Return (X, Y) of the center of cell containing provided text 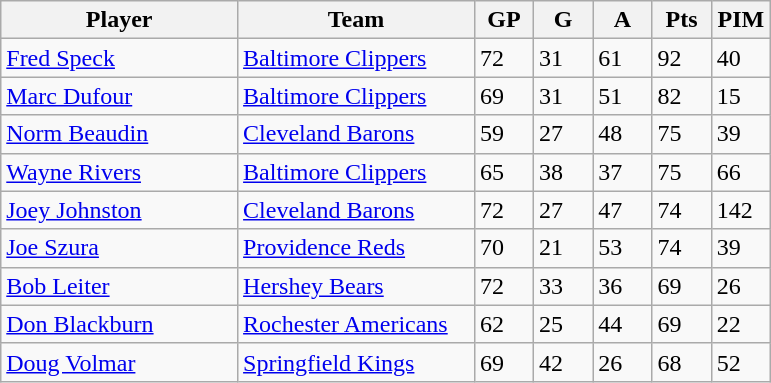
36 (622, 286)
61 (622, 58)
40 (740, 58)
G (564, 20)
47 (622, 210)
Don Blackburn (120, 324)
53 (622, 248)
GP (504, 20)
Norm Beaudin (120, 134)
25 (564, 324)
Rochester Americans (356, 324)
A (622, 20)
65 (504, 172)
38 (564, 172)
44 (622, 324)
70 (504, 248)
Hershey Bears (356, 286)
Doug Volmar (120, 362)
37 (622, 172)
92 (682, 58)
66 (740, 172)
Springfield Kings (356, 362)
PIM (740, 20)
42 (564, 362)
Player (120, 20)
142 (740, 210)
52 (740, 362)
Pts (682, 20)
21 (564, 248)
Joey Johnston (120, 210)
68 (682, 362)
Wayne Rivers (120, 172)
Joe Szura (120, 248)
Fred Speck (120, 58)
Providence Reds (356, 248)
48 (622, 134)
Marc Dufour (120, 96)
Bob Leiter (120, 286)
Team (356, 20)
82 (682, 96)
33 (564, 286)
15 (740, 96)
62 (504, 324)
59 (504, 134)
51 (622, 96)
22 (740, 324)
